Find where the given text appears and provide that cell's center as (X, Y) coordinate. 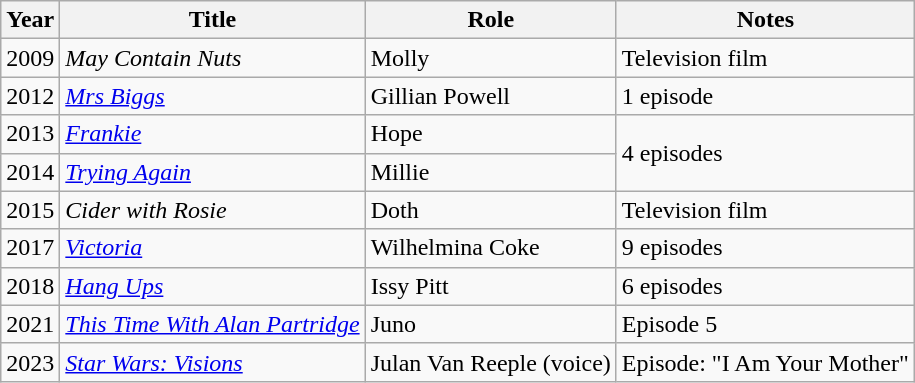
Juno (490, 324)
Trying Again (212, 172)
Notes (765, 20)
May Contain Nuts (212, 58)
2023 (30, 362)
Gillian Powell (490, 96)
1 episode (765, 96)
Cider with Rosie (212, 210)
Frankie (212, 134)
Episode: "I Am Your Mother" (765, 362)
2014 (30, 172)
Doth (490, 210)
Mrs Biggs (212, 96)
Molly (490, 58)
2015 (30, 210)
4 episodes (765, 153)
Issy Pitt (490, 286)
Victoria (212, 248)
2018 (30, 286)
Year (30, 20)
2009 (30, 58)
Episode 5 (765, 324)
Wilhelmina Coke (490, 248)
2013 (30, 134)
Title (212, 20)
9 episodes (765, 248)
Hang Ups (212, 286)
Star Wars: Visions (212, 362)
6 episodes (765, 286)
Millie (490, 172)
2017 (30, 248)
2012 (30, 96)
Julan Van Reeple (voice) (490, 362)
2021 (30, 324)
This Time With Alan Partridge (212, 324)
Hope (490, 134)
Role (490, 20)
